Search for the cell housing the specified text and yield its (x, y) center coordinate. 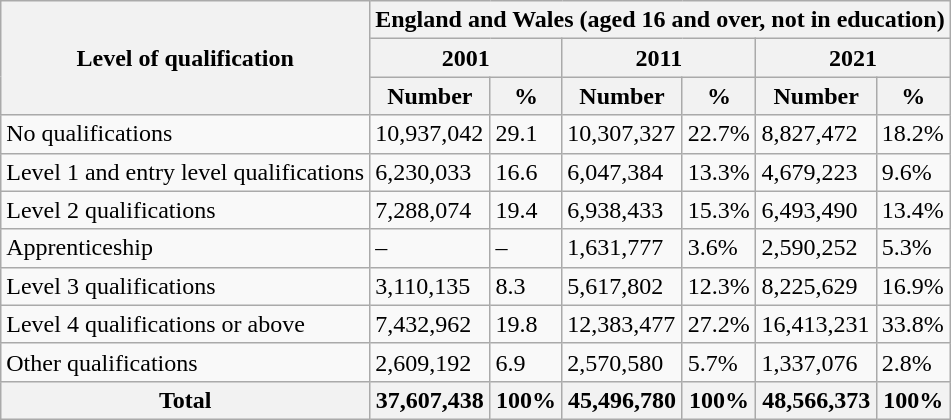
18.2% (913, 134)
1,337,076 (816, 362)
No qualifications (186, 134)
19.8 (526, 324)
8,225,629 (816, 286)
2.8% (913, 362)
13.3% (719, 172)
2011 (659, 58)
England and Wales (aged 16 and over, not in education) (660, 20)
33.8% (913, 324)
1,631,777 (622, 248)
12.3% (719, 286)
Level 1 and entry level qualifications (186, 172)
3,110,135 (430, 286)
5.7% (719, 362)
6.9 (526, 362)
10,937,042 (430, 134)
2,570,580 (622, 362)
19.4 (526, 210)
Level 3 qualifications (186, 286)
Total (186, 400)
8.3 (526, 286)
Apprenticeship (186, 248)
6,230,033 (430, 172)
3.6% (719, 248)
10,307,327 (622, 134)
9.6% (913, 172)
8,827,472 (816, 134)
15.3% (719, 210)
16.6 (526, 172)
6,493,490 (816, 210)
2021 (853, 58)
37,607,438 (430, 400)
45,496,780 (622, 400)
4,679,223 (816, 172)
5.3% (913, 248)
16.9% (913, 286)
5,617,802 (622, 286)
16,413,231 (816, 324)
48,566,373 (816, 400)
Other qualifications (186, 362)
29.1 (526, 134)
Level of qualification (186, 58)
6,047,384 (622, 172)
Level 2 qualifications (186, 210)
12,383,477 (622, 324)
7,432,962 (430, 324)
2001 (466, 58)
6,938,433 (622, 210)
Level 4 qualifications or above (186, 324)
2,590,252 (816, 248)
22.7% (719, 134)
13.4% (913, 210)
7,288,074 (430, 210)
27.2% (719, 324)
2,609,192 (430, 362)
